Locate the cell with the specified text and output its (X, Y) center coordinate. 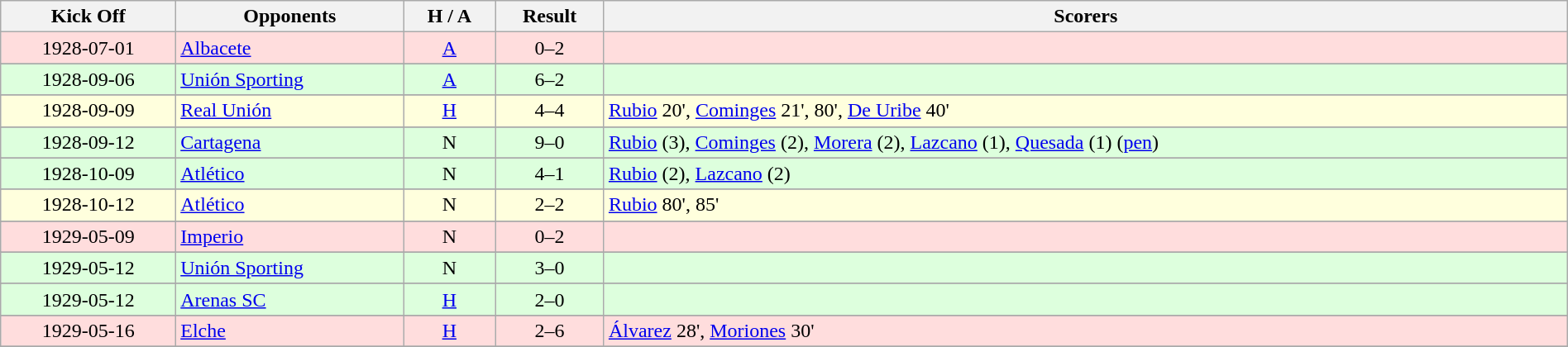
1928-09-09 (88, 111)
H / A (450, 17)
Rubio 80', 85' (1085, 205)
3–0 (550, 268)
Albacete (289, 48)
9–0 (550, 142)
Álvarez 28', Moriones 30' (1085, 330)
Rubio 20', Cominges 21', 80', De Uribe 40' (1085, 111)
Scorers (1085, 17)
4–4 (550, 111)
1928-09-06 (88, 79)
Cartagena (289, 142)
Rubio (3), Cominges (2), Morera (2), Lazcano (1), Quesada (1) (pen) (1085, 142)
1929-05-16 (88, 330)
1928-09-12 (88, 142)
1928-10-09 (88, 173)
Elche (289, 330)
Opponents (289, 17)
Arenas SC (289, 299)
1928-10-12 (88, 205)
1928-07-01 (88, 48)
Result (550, 17)
2–0 (550, 299)
Imperio (289, 236)
Real Unión (289, 111)
2–6 (550, 330)
4–1 (550, 173)
2–2 (550, 205)
6–2 (550, 79)
1929-05-09 (88, 236)
Rubio (2), Lazcano (2) (1085, 173)
Kick Off (88, 17)
